Identify which cell holds the provided text, then report its (x, y) central coordinate. 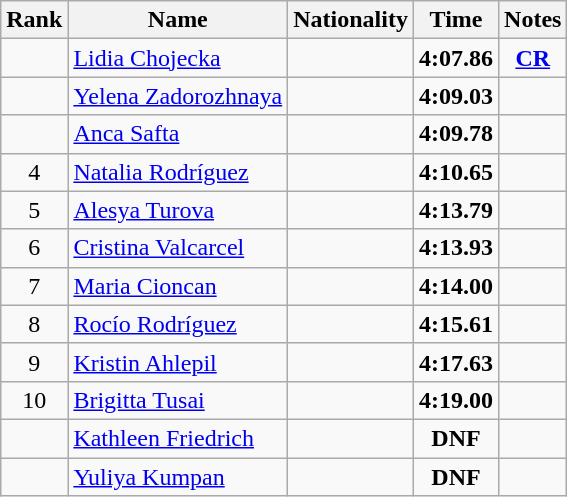
10 (34, 400)
7 (34, 286)
Brigitta Tusai (178, 400)
4:14.00 (456, 286)
6 (34, 248)
4:09.03 (456, 96)
Yelena Zadorozhnaya (178, 96)
4:09.78 (456, 134)
4:13.79 (456, 210)
4:13.93 (456, 248)
Name (178, 20)
8 (34, 324)
Rank (34, 20)
Maria Cioncan (178, 286)
4:07.86 (456, 58)
CR (533, 58)
Cristina Valcarcel (178, 248)
Natalia Rodríguez (178, 172)
Lidia Chojecka (178, 58)
9 (34, 362)
Yuliya Kumpan (178, 477)
Anca Safta (178, 134)
4:17.63 (456, 362)
4:10.65 (456, 172)
Alesya Turova (178, 210)
4:15.61 (456, 324)
Nationality (351, 20)
Time (456, 20)
4:19.00 (456, 400)
Kristin Ahlepil (178, 362)
4 (34, 172)
Rocío Rodríguez (178, 324)
Kathleen Friedrich (178, 438)
Notes (533, 20)
5 (34, 210)
